Capture the cell that displays the provided text and extract its (X, Y) central coordinate. 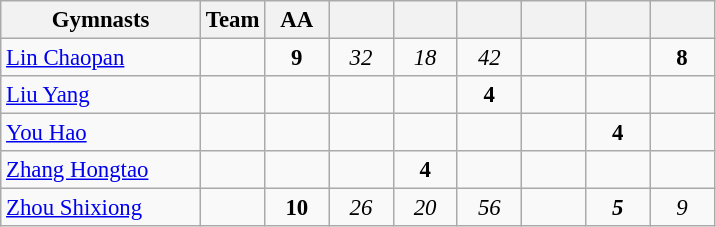
20 (425, 208)
5 (618, 208)
Liu Yang (101, 95)
18 (425, 58)
AA (297, 20)
You Hao (101, 133)
Team (232, 20)
10 (297, 208)
Gymnasts (101, 20)
42 (489, 58)
56 (489, 208)
32 (361, 58)
Zhang Hongtao (101, 170)
8 (682, 58)
26 (361, 208)
Lin Chaopan (101, 58)
Zhou Shixiong (101, 208)
